Locate the cell with the specified text and output its [x, y] center coordinate. 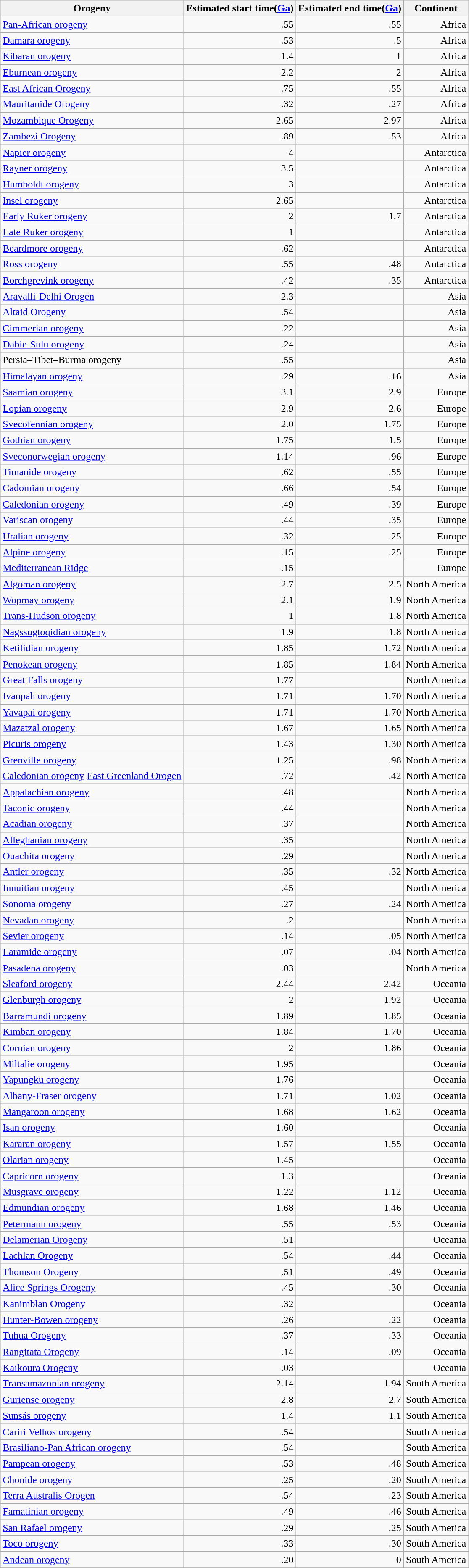
San Rafael orogeny [92, 1528]
Ross orogeny [92, 264]
.98 [350, 760]
.66 [240, 488]
Delamerian Orogeny [92, 1240]
Ouachita orogeny [92, 856]
Trans-Hudson orogeny [92, 616]
Yapungku orogeny [92, 1080]
Svecofennian orogeny [92, 424]
Pampean orogeny [92, 1463]
.75 [240, 88]
Kimban orogeny [92, 1032]
Albany-Fraser orogeny [92, 1096]
.5 [350, 40]
Rangitata Orogeny [92, 1352]
Orogeny [92, 8]
Alpine orogeny [92, 552]
2.42 [350, 984]
1.67 [240, 728]
Himalayan orogeny [92, 376]
Variscan orogeny [92, 520]
Rayner orogeny [92, 168]
Humboldt orogeny [92, 184]
Yavapai orogeny [92, 712]
Altaid Orogeny [92, 312]
Lopian orogeny [92, 408]
3.5 [240, 168]
Sleaford orogeny [92, 984]
Uralian orogeny [92, 536]
Guriense orogeny [92, 1400]
Persia–Tibet–Burma orogeny [92, 360]
2.0 [240, 424]
Caledonian orogeny East Greenland Orogen [92, 776]
Algoman orogeny [92, 584]
Appalachian orogeny [92, 792]
Mauritanide Orogeny [92, 104]
Sevier orogeny [92, 936]
1.14 [240, 456]
Zambezi Orogeny [92, 136]
1.22 [240, 1192]
2.3 [240, 296]
Musgrave orogeny [92, 1192]
Beardmore orogeny [92, 248]
1.95 [240, 1064]
Miltalie orogeny [92, 1064]
Taconic orogeny [92, 808]
Sveconorwegian orogeny [92, 456]
Capricorn orogeny [92, 1176]
Napier orogeny [92, 152]
1.55 [350, 1144]
1.45 [240, 1160]
Estimated end time(Ga) [350, 8]
.07 [240, 952]
.23 [350, 1496]
Acadian orogeny [92, 824]
Timanide orogeny [92, 472]
Andean orogeny [92, 1560]
2.8 [240, 1400]
1.1 [350, 1415]
Ivanpah orogeny [92, 696]
Nevadan orogeny [92, 920]
Damara orogeny [92, 40]
2.44 [240, 984]
Terra Australis Orogen [92, 1496]
Isan orogeny [92, 1128]
Ketilidian orogeny [92, 648]
1.57 [240, 1144]
Nagssugtoqidian orogeny [92, 632]
Continent [436, 8]
Edmundian orogeny [92, 1208]
Mediterranean Ridge [92, 568]
Borchgrevink orogeny [92, 280]
.05 [350, 936]
.72 [240, 776]
Transamazonian orogeny [92, 1384]
1.43 [240, 744]
1.60 [240, 1128]
2.6 [350, 408]
1.46 [350, 1208]
Great Falls orogeny [92, 680]
Saamian orogeny [92, 392]
Lachlan Orogeny [92, 1256]
Picuris orogeny [92, 744]
0 [350, 1560]
Brasiliano-Pan African orogeny [92, 1447]
Kibaran orogeny [92, 56]
Chonide orogeny [92, 1479]
.16 [350, 376]
Tuhua Orogeny [92, 1336]
1.77 [240, 680]
Barramundi orogeny [92, 1016]
3 [240, 184]
2.97 [350, 120]
1.92 [350, 1000]
Laramide orogeny [92, 952]
1.7 [350, 216]
Kaikoura Orogeny [92, 1368]
Grenville orogeny [92, 760]
Kararan orogeny [92, 1144]
.39 [350, 504]
1.76 [240, 1080]
Penokean orogeny [92, 664]
1.94 [350, 1384]
Olarian orogeny [92, 1160]
1.62 [350, 1112]
Toco orogeny [92, 1544]
.09 [350, 1352]
Caledonian orogeny [92, 504]
Estimated start time(Ga) [240, 8]
Pasadena orogeny [92, 968]
Early Ruker orogeny [92, 216]
Glenburgh orogeny [92, 1000]
1.5 [350, 440]
1.12 [350, 1192]
1.02 [350, 1096]
Cimmerian orogeny [92, 328]
Cadomian orogeny [92, 488]
1.30 [350, 744]
4 [240, 152]
Sunsás orogeny [92, 1415]
Innuitian orogeny [92, 888]
Cornian orogeny [92, 1048]
Petermann orogeny [92, 1224]
.26 [240, 1320]
2.14 [240, 1384]
1.72 [350, 648]
Late Ruker orogeny [92, 232]
2.1 [240, 600]
Insel orogeny [92, 200]
.04 [350, 952]
2.5 [350, 584]
Mozambique Orogeny [92, 120]
2.2 [240, 72]
Mangaroon orogeny [92, 1112]
Sonoma orogeny [92, 904]
.46 [350, 1512]
Mazatzal orogeny [92, 728]
Alleghanian orogeny [92, 840]
3.1 [240, 392]
Gothian orogeny [92, 440]
1.25 [240, 760]
Thomson Orogeny [92, 1272]
1.3 [240, 1176]
Eburnean orogeny [92, 72]
Alice Springs Orogeny [92, 1288]
Aravalli-Delhi Orogen [92, 296]
Pan-African orogeny [92, 24]
.96 [350, 456]
1.89 [240, 1016]
Dabie-Sulu orogeny [92, 344]
Wopmay orogeny [92, 600]
Famatinian orogeny [92, 1512]
Hunter-Bowen orogeny [92, 1320]
Antler orogeny [92, 872]
1.86 [350, 1048]
.89 [240, 136]
.2 [240, 920]
East African Orogeny [92, 88]
1.65 [350, 728]
Kanimblan Orogeny [92, 1304]
Cariri Velhos orogeny [92, 1431]
